From the cell containing the given text, extract its center point as [X, Y] coordinate. 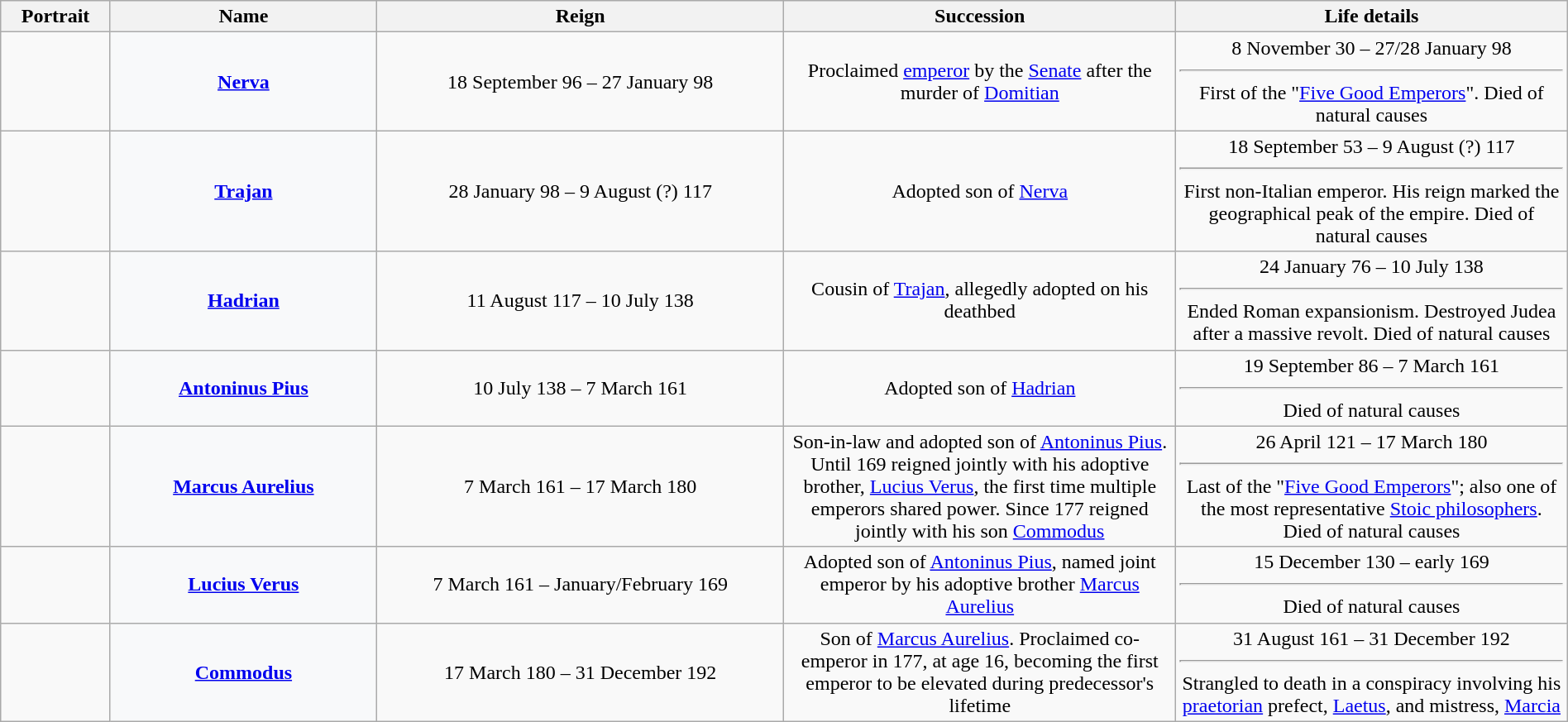
17 March 180 – 31 December 192 [581, 672]
Adopted son of Antoninus Pius, named joint emperor by his adoptive brother Marcus Aurelius [980, 585]
Life details [1372, 17]
Proclaimed emperor by the Senate after the murder of Domitian [980, 81]
7 March 161 – January/February 169 [581, 585]
Trajan [243, 191]
18 September 53 – 9 August (?) 117First non-Italian emperor. His reign marked the geographical peak of the empire. Died of natural causes [1372, 191]
19 September 86 – 7 March 161Died of natural causes [1372, 388]
8 November 30 – 27/28 January 98First of the "Five Good Emperors". Died of natural causes [1372, 81]
24 January 76 – 10 July 138Ended Roman expansionism. Destroyed Judea after a massive revolt. Died of natural causes [1372, 301]
Adopted son of Nerva [980, 191]
Name [243, 17]
11 August 117 – 10 July 138 [581, 301]
Portrait [56, 17]
Hadrian [243, 301]
Adopted son of Hadrian [980, 388]
Lucius Verus [243, 585]
26 April 121 – 17 March 180Last of the "Five Good Emperors"; also one of the most representative Stoic philosophers. Died of natural causes [1372, 486]
15 December 130 – early 169Died of natural causes [1372, 585]
Antoninus Pius [243, 388]
28 January 98 – 9 August (?) 117 [581, 191]
10 July 138 – 7 March 161 [581, 388]
Marcus Aurelius [243, 486]
Commodus [243, 672]
31 August 161 – 31 December 192Strangled to death in a conspiracy involving his praetorian prefect, Laetus, and mistress, Marcia [1372, 672]
Succession [980, 17]
7 March 161 – 17 March 180 [581, 486]
Reign [581, 17]
Son of Marcus Aurelius. Proclaimed co-emperor in 177, at age 16, becoming the first emperor to be elevated during predecessor's lifetime [980, 672]
Cousin of Trajan, allegedly adopted on his deathbed [980, 301]
18 September 96 – 27 January 98 [581, 81]
Nerva [243, 81]
